Identify which cell holds the provided text, then report its [x, y] central coordinate. 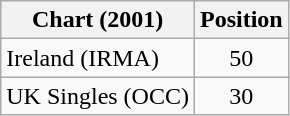
Ireland (IRMA) [98, 58]
Chart (2001) [98, 20]
30 [241, 96]
UK Singles (OCC) [98, 96]
50 [241, 58]
Position [241, 20]
